Provide the [X, Y] coordinate of the cell's center where the given text is located.  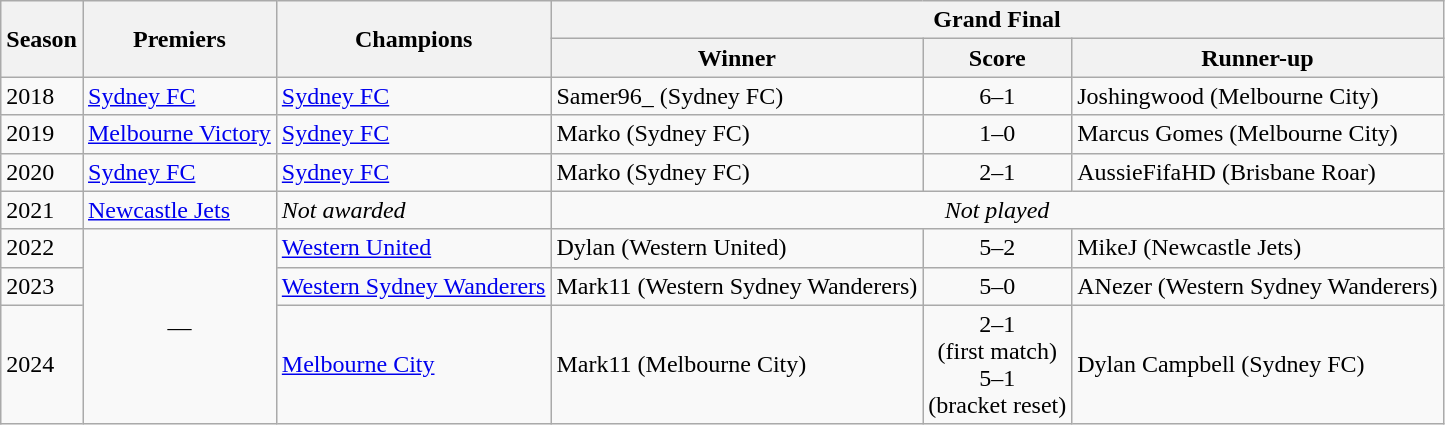
ANezer (Western Sydney Wanderers) [1258, 286]
Joshingwood (Melbourne City) [1258, 96]
Newcastle Jets [179, 210]
2023 [42, 286]
6–1 [998, 96]
Melbourne City [414, 364]
1–0 [998, 134]
2024 [42, 364]
Marcus Gomes (Melbourne City) [1258, 134]
Dylan Campbell (Sydney FC) [1258, 364]
Not awarded [414, 210]
Melbourne Victory [179, 134]
5–0 [998, 286]
Runner-up [1258, 58]
2019 [42, 134]
Mark11 (Melbourne City) [737, 364]
Samer96_ (Sydney FC) [737, 96]
Not played [997, 210]
2018 [42, 96]
Mark11 (Western Sydney Wanderers) [737, 286]
AussieFifaHD (Brisbane Roar) [1258, 172]
Dylan (Western United) [737, 248]
2–1(first match)5–1(bracket reset) [998, 364]
Western United [414, 248]
2021 [42, 210]
— [179, 326]
Grand Final [997, 20]
Winner [737, 58]
Season [42, 39]
2–1 [998, 172]
Western Sydney Wanderers [414, 286]
5–2 [998, 248]
MikeJ (Newcastle Jets) [1258, 248]
2022 [42, 248]
Premiers [179, 39]
2020 [42, 172]
Champions [414, 39]
Score [998, 58]
